For the text-containing cell, return its midpoint in (x, y) coordinate format. 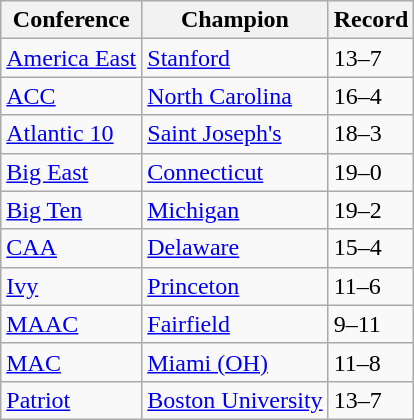
North Carolina (235, 96)
MAAC (72, 324)
Champion (235, 20)
Princeton (235, 286)
Big Ten (72, 210)
MAC (72, 362)
15–4 (371, 248)
Miami (OH) (235, 362)
16–4 (371, 96)
18–3 (371, 134)
ACC (72, 96)
Saint Joseph's (235, 134)
Boston University (235, 400)
Patriot (72, 400)
19–2 (371, 210)
Michigan (235, 210)
Big East (72, 172)
Connecticut (235, 172)
Record (371, 20)
Stanford (235, 58)
America East (72, 58)
Fairfield (235, 324)
CAA (72, 248)
9–11 (371, 324)
19–0 (371, 172)
Conference (72, 20)
Ivy (72, 286)
Atlantic 10 (72, 134)
11–8 (371, 362)
11–6 (371, 286)
Delaware (235, 248)
